Determine the [x, y] coordinate at the center of the cell enclosing the given text.  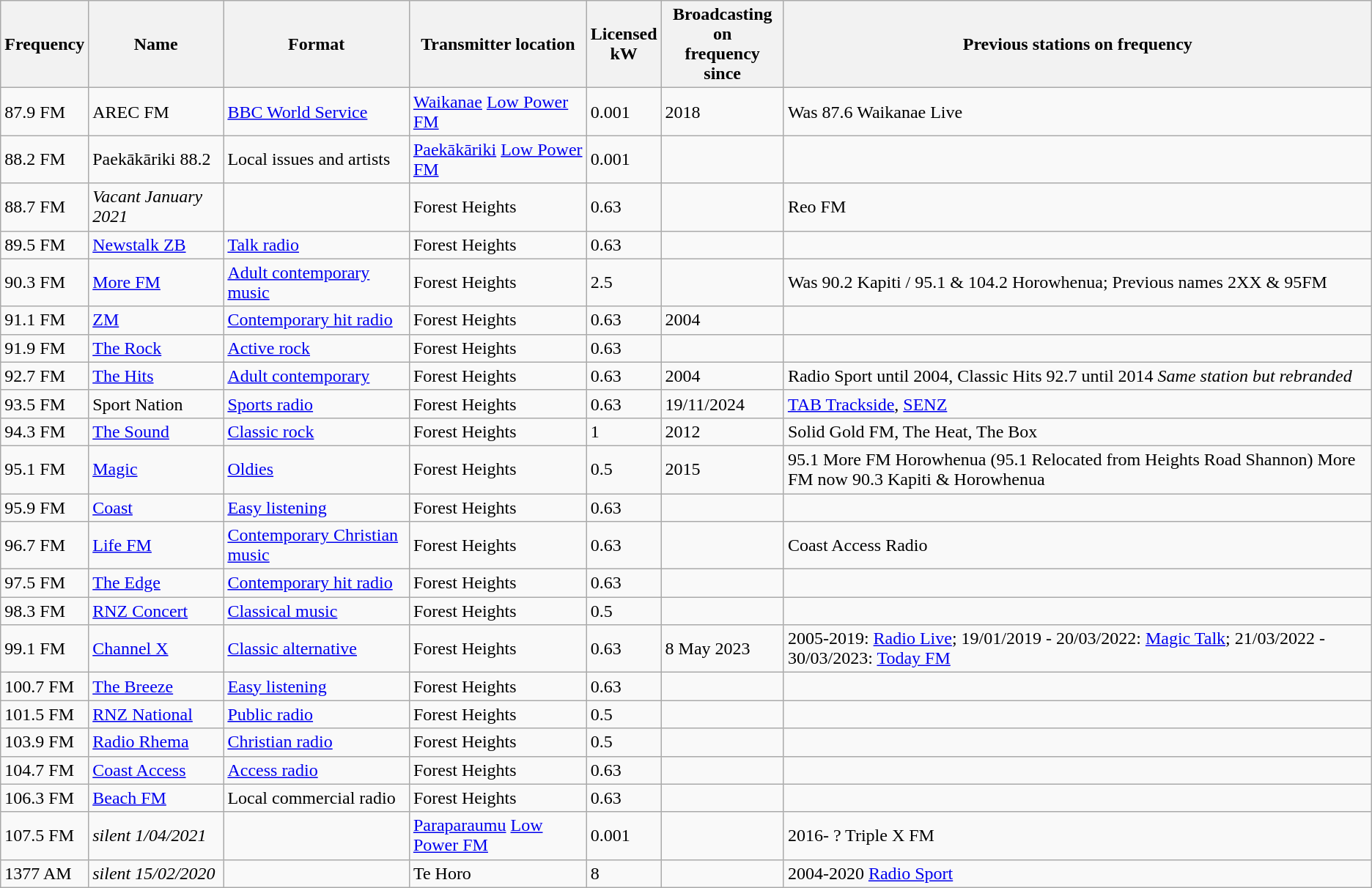
The Hits [156, 376]
The Breeze [156, 687]
2004-2020 Radio Sport [1077, 873]
88.7 FM [45, 207]
93.5 FM [45, 404]
87.9 FM [45, 111]
The Sound [156, 432]
92.7 FM [45, 376]
silent 1/04/2021 [156, 835]
Magic [156, 469]
Coast [156, 508]
Frequency [45, 44]
89.5 FM [45, 245]
91.1 FM [45, 320]
Talk radio [317, 245]
The Rock [156, 348]
The Edge [156, 583]
100.7 FM [45, 687]
90.3 FM [45, 283]
Paekākāriki 88.2 [156, 160]
Radio Sport until 2004, Classic Hits 92.7 until 2014 Same station but rebranded [1077, 376]
Access radio [317, 770]
Sport Nation [156, 404]
RNZ National [156, 714]
AREC FM [156, 111]
Beach FM [156, 798]
Waikanae Low Power FM [498, 111]
Paraparaumu Low Power FM [498, 835]
95.1 FM [45, 469]
Adult contemporary [317, 376]
More FM [156, 283]
Active rock [317, 348]
Transmitter location [498, 44]
95.1 More FM Horowhenua (95.1 Relocated from Heights Road Shannon) More FM now 90.3 Kapiti & Horowhenua [1077, 469]
Name [156, 44]
Te Horo [498, 873]
107.5 FM [45, 835]
Life FM [156, 545]
2012 [723, 432]
Was 87.6 Waikanae Live [1077, 111]
Classic alternative [317, 649]
Radio Rhema [156, 742]
silent 15/02/2020 [156, 873]
Classical music [317, 611]
8 May 2023 [723, 649]
1 [624, 432]
Local commercial radio [317, 798]
103.9 FM [45, 742]
Was 90.2 Kapiti / 95.1 & 104.2 Horowhenua; Previous names 2XX & 95FM [1077, 283]
RNZ Concert [156, 611]
101.5 FM [45, 714]
91.9 FM [45, 348]
Contemporary Christian music [317, 545]
Christian radio [317, 742]
Previous stations on frequency [1077, 44]
TAB Trackside, SENZ [1077, 404]
2005-2019: Radio Live; 19/01/2019 - 20/03/2022: Magic Talk; 21/03/2022 - 30/03/2023: Today FM [1077, 649]
97.5 FM [45, 583]
2.5 [624, 283]
98.3 FM [45, 611]
2016- ? Triple X FM [1077, 835]
Solid Gold FM, The Heat, The Box [1077, 432]
Coast Access Radio [1077, 545]
1377 AM [45, 873]
Public radio [317, 714]
Paekākāriki Low Power FM [498, 160]
Sports radio [317, 404]
Local issues and artists [317, 160]
99.1 FM [45, 649]
104.7 FM [45, 770]
Format [317, 44]
Classic rock [317, 432]
Adult contemporary music [317, 283]
94.3 FM [45, 432]
Channel X [156, 649]
Newstalk ZB [156, 245]
Oldies [317, 469]
95.9 FM [45, 508]
96.7 FM [45, 545]
Coast Access [156, 770]
2018 [723, 111]
106.3 FM [45, 798]
BBC World Service [317, 111]
Broadcasting onfrequency since [723, 44]
19/11/2024 [723, 404]
LicensedkW [624, 44]
2015 [723, 469]
8 [624, 873]
ZM [156, 320]
88.2 FM [45, 160]
Reo FM [1077, 207]
Vacant January 2021 [156, 207]
